For the text-containing cell, return its midpoint in [X, Y] coordinate format. 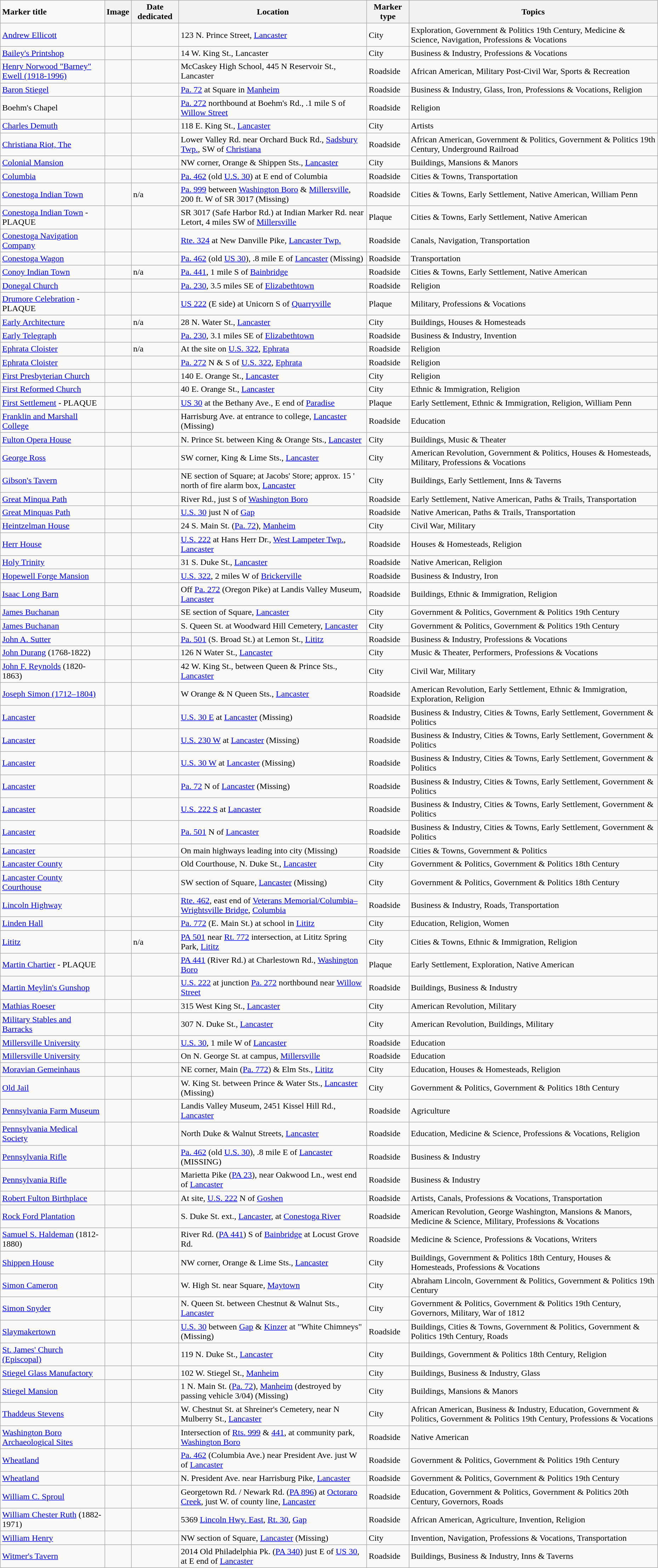
28 N. Water St., Lancaster [273, 322]
At the site on U.S. 322, Ephrata [273, 349]
Drumore Celebration - PLAQUE [52, 304]
Isaac Long Barn [52, 594]
Mathias Roeser [52, 1006]
Simon Snyder [52, 1308]
Government & Politics, Government & Politics 19th Century, Governors, Military, War of 1812 [533, 1308]
U.S. 30 just N of Gap [273, 513]
N. Queen St. between Chestnut & Walnut Sts., Lancaster [273, 1308]
42 W. King St., between Queen & Prince Sts., Lancaster [273, 671]
Pa. 772 (E. Main St.) at school in Lititz [273, 923]
Moravian Gemeinhaus [52, 1069]
Conestoga Wagon [52, 259]
Marietta Pike (PA 23), near Oakwood Ln., west end of Lancaster [273, 1180]
John A. Sutter [52, 639]
Simon Cameron [52, 1286]
S. Queen St. at Woodward Hill Cemetery, Lancaster [273, 626]
Washington Boro Archaeological Sites [52, 1437]
Canals, Navigation, Transportation [533, 240]
Robert Fulton Birthplace [52, 1198]
African American, Agriculture, Invention, Religion [533, 1520]
SE section of Square, Lancaster [273, 612]
W. Chestnut St. at Shreiner's Cemetery, near N Mulberry St., Lancaster [273, 1414]
River Rd., just S of Washington Boro [273, 499]
U.S. 30 between Gap & Kinzer at "White Chimneys" (Missing) [273, 1332]
Early Settlement, Native American, Paths & Trails, Transportation [533, 499]
Artists [533, 126]
140 E. Orange St., Lancaster [273, 376]
Pa. 272 northbound at Boehm's Rd., .1 mile S of Willow Street [273, 108]
102 W. Stiegel St., Manheim [273, 1373]
W. High St. near Square, Maytown [273, 1286]
Pennsylvania Farm Museum [52, 1111]
Lititz [52, 942]
Herr House [52, 544]
Gibson's Tavern [52, 481]
American Revolution, Buildings, Military [533, 1024]
Pa. 501 (S. Broad St.) at Lemon St., Lititz [273, 639]
American Revolution, Government & Politics, Houses & Homesteads, Military, Professions & Vocations [533, 457]
NW section of Square, Lancaster (Missing) [273, 1538]
Ethnic & Immigration, Religion [533, 389]
Exploration, Government & Politics 19th Century, Medicine & Science, Navigation, Professions & Vocations [533, 35]
Buildings, Ethnic & Immigration, Religion [533, 594]
First Reformed Church [52, 389]
Early Settlement, Exploration, Native American [533, 965]
Old Courthouse, N. Duke St., Lancaster [273, 864]
31 S. Duke St., Lancaster [273, 562]
Early Architecture [52, 322]
SW section of Square, Lancaster (Missing) [273, 882]
Slaymakertown [52, 1332]
American Revolution, Military [533, 1006]
Martin Chartier - PLAQUE [52, 965]
Andrew Ellicott [52, 35]
Off Pa. 272 (Oregon Pike) at Landis Valley Museum, Lancaster [273, 594]
Cities & Towns, Transportation [533, 176]
Houses & Homesteads, Religion [533, 544]
Pennsylvania Medical Society [52, 1134]
Music & Theater, Performers, Professions & Vocations [533, 653]
2014 Old Philadelphia Pk. (PA 340) just E of US 30, at E end of Lancaster [273, 1556]
Education, Religion, Women [533, 923]
Rte. 462, east end of Veterans Memorial/Columbia–Wrightsville Bridge, Columbia [273, 905]
Military Stables and Barracks [52, 1024]
John Durang (1768-1822) [52, 653]
U.S. 222 S at Lancaster [273, 809]
Business & Industry, Glass, Iron, Professions & Vocations, Religion [533, 90]
Boehm's Chapel [52, 108]
John F. Reynolds (1820-1863) [52, 671]
Date dedicated [155, 12]
Location [273, 12]
NE corner, Main (Pa. 772) & Elm Sts., Lititz [273, 1069]
Pa. 230, 3.1 miles SE of Elizabethtown [273, 336]
Native American [533, 1437]
Business & Industry, Roads, Transportation [533, 905]
Lower Valley Rd. near Orchard Buck Rd., Sadsbury Twp., SW of Christiana [273, 144]
Invention, Navigation, Professions & Vocations, Transportation [533, 1538]
Henry Norwood "Barney" Ewell (1918-1996) [52, 71]
Agriculture [533, 1111]
Pa. 441, 1 mile S of Bainbridge [273, 272]
Great Minquas Path [52, 513]
N. Prince St. between King & Orange Sts., Lancaster [273, 439]
Lincoln Highway [52, 905]
Christiana Riot, The [52, 144]
American Revolution, George Washington, Mansions & Manors, Medicine & Science, Military, Professions & Vocations [533, 1216]
SW corner, King & Lime Sts., Lancaster [273, 457]
Conestoga Indian Town [52, 194]
Martin Meylin's Gunshop [52, 988]
Transportation [533, 259]
Donegal Church [52, 286]
Franklin and Marshall College [52, 421]
Medicine & Science, Professions & Vocations, Writers [533, 1240]
W. King St. between Prince & Water Sts., Lancaster (Missing) [273, 1087]
Military, Professions & Vocations [533, 304]
Conestoga Indian Town - PLAQUE [52, 217]
William C. Sproul [52, 1497]
At site, U.S. 222 N of Goshen [273, 1198]
Pa. 462 (Columbia Ave.) near President Ave. just W of Lancaster [273, 1460]
Early Settlement, Ethnic & Immigration, Religion, William Penn [533, 403]
119 N. Duke St., Lancaster [273, 1354]
On main highways leading into city (Missing) [273, 851]
African American, Business & Industry, Education, Government & Politics, Government & Politics 19th Century, Professions & Vocations [533, 1414]
PA 441 (River Rd.) at Charlestown Rd., Washington Boro [273, 965]
U.S. 222 at junction Pa. 272 northbound near Willow Street [273, 988]
Image [118, 12]
5369 Lincoln Hwy. East, Rt. 30, Gap [273, 1520]
Business & Industry, Invention [533, 336]
Stiegel Mansion [52, 1391]
North Duke & Walnut Streets, Lancaster [273, 1134]
Rte. 324 at New Danville Pike, Lancaster Twp. [273, 240]
Pa. 462 (old U.S. 30), .8 mile E of Lancaster (MISSING) [273, 1157]
123 N. Prince Street, Lancaster [273, 35]
On N. George St. at campus, Millersville [273, 1056]
24 S. Main St. (Pa. 72), Manheim [273, 526]
1 N. Main St. (Pa. 72), Manheim (destroyed by passing vehicle 3/04) (Missing) [273, 1391]
Heintzelman House [52, 526]
U.S. 322, 2 miles W of Brickerville [273, 576]
Buildings, Government & Politics 18th Century, Houses & Homesteads, Professions & Vocations [533, 1262]
Buildings, Business & Industry, Inns & Taverns [533, 1556]
Cities & Towns, Government & Politics [533, 851]
Hopewell Forge Mansion [52, 576]
Marker type [388, 12]
Conestoga Navigation Company [52, 240]
Pa. 462 (old U.S. 30) at E end of Columbia [273, 176]
William Henry [52, 1538]
Buildings, Music & Theater [533, 439]
Pa. 72 N of Lancaster (Missing) [273, 786]
Conoy Indian Town [52, 272]
Samuel S. Haldeman (1812-1880) [52, 1240]
Baron Stiegel [52, 90]
Stiegel Glass Manufactory [52, 1373]
NW corner, Orange & Lime Sts., Lancaster [273, 1262]
Columbia [52, 176]
Pa. 272 N & S of U.S. 322, Ephrata [273, 362]
Bailey's Printshop [52, 53]
Joseph Simon (1712–1804) [52, 694]
Pa. 462 (old US 30), .8 mile E of Lancaster (Missing) [273, 259]
African American, Government & Politics, Government & Politics 19th Century, Underground Railroad [533, 144]
Intersection of Rts. 999 & 441, at community park, Washington Boro [273, 1437]
Georgetown Rd. / Newark Rd. (PA 896) at Octoraro Creek, just W. of county line, Lancaster [273, 1497]
Witmer's Tavern [52, 1556]
Charles Demuth [52, 126]
Education, Government & Politics, Government & Politics 20th Century, Governors, Roads [533, 1497]
Native American, Religion [533, 562]
US 30 at the Bethany Ave., E end of Paradise [273, 403]
U.S. 222 at Hans Herr Dr., West Lampeter Twp., Lancaster [273, 544]
Business & Industry, Iron [533, 576]
PA 501 near Rt. 772 intersection, at Lititz Spring Park, Lititz [273, 942]
118 E. King St., Lancaster [273, 126]
NW corner, Orange & Shippen Sts., Lancaster [273, 162]
U.S. 30 W at Lancaster (Missing) [273, 763]
Pa. 72 at Square in Manheim [273, 90]
Pa. 999 between Washington Boro & Millersville, 200 ft. W of SR 3017 (Missing) [273, 194]
American Revolution, Early Settlement, Ethnic & Immigration, Exploration, Religion [533, 694]
First Settlement - PLAQUE [52, 403]
Thaddeus Stevens [52, 1414]
315 West King St., Lancaster [273, 1006]
Fulton Opera House [52, 439]
Harrisburg Ave. at entrance to college, Lancaster (Missing) [273, 421]
N. President Ave. near Harrisburg Pike, Lancaster [273, 1478]
William Chester Ruth (1882-1971) [52, 1520]
Buildings, Early Settlement, Inns & Taverns [533, 481]
Buildings, Government & Politics 18th Century, Religion [533, 1354]
First Presbyterian Church [52, 376]
Topics [533, 12]
Buildings, Houses & Homesteads [533, 322]
Pa. 230, 3.5 miles SE of Elizabethtown [273, 286]
Early Telegraph [52, 336]
Abraham Lincoln, Government & Politics, Government & Politics 19th Century [533, 1286]
Cities & Towns, Early Settlement, Native American, William Penn [533, 194]
W Orange & N Queen Sts., Lancaster [273, 694]
McCaskey High School, 445 N Reservoir St., Lancaster [273, 71]
Education, Houses & Homesteads, Religion [533, 1069]
Cities & Towns, Ethnic & Immigration, Religion [533, 942]
14 W. King St., Lancaster [273, 53]
US 222 (E side) at Unicorn S of Quarryville [273, 304]
Old Jail [52, 1087]
Lancaster County [52, 864]
River Rd. (PA 441) S of Bainbridge at Locust Grove Rd. [273, 1240]
SR 3017 (Safe Harbor Rd.) at Indian Marker Rd. near Letort, 4 miles SW of Millersville [273, 217]
Rock Ford Plantation [52, 1216]
40 E. Orange St., Lancaster [273, 389]
Holy Trinity [52, 562]
Lancaster County Courthouse [52, 882]
African American, Military Post-Civil War, Sports & Recreation [533, 71]
George Ross [52, 457]
Great Minqua Path [52, 499]
Pa. 501 N of Lancaster [273, 832]
126 N Water St., Lancaster [273, 653]
Shippen House [52, 1262]
Buildings, Business & Industry [533, 988]
Buildings, Cities & Towns, Government & Politics, Government & Politics 19th Century, Roads [533, 1332]
307 N. Duke St., Lancaster [273, 1024]
St. James' Church (Episcopal) [52, 1354]
Colonial Mansion [52, 162]
Education, Medicine & Science, Professions & Vocations, Religion [533, 1134]
U.S. 30 E at Lancaster (Missing) [273, 717]
Landis Valley Museum, 2451 Kissel Hill Rd., Lancaster [273, 1111]
Buildings, Business & Industry, Glass [533, 1373]
U.S. 230 W at Lancaster (Missing) [273, 740]
Linden Hall [52, 923]
U.S. 30, 1 mile W of Lancaster [273, 1042]
Marker title [52, 12]
Artists, Canals, Professions & Vocations, Transportation [533, 1198]
S. Duke St. ext., Lancaster, at Conestoga River [273, 1216]
Native American, Paths & Trails, Transportation [533, 513]
NE section of Square; at Jacobs' Store; approx. 15 ' north of fire alarm box, Lancaster [273, 481]
